Locate the cell with the specified text and output its (x, y) center coordinate. 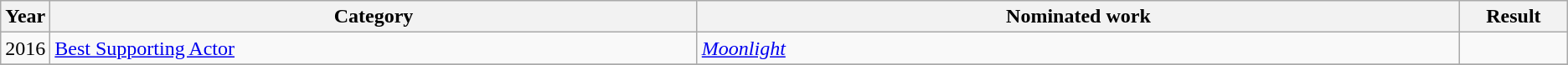
Nominated work (1078, 17)
Moonlight (1078, 48)
Year (25, 17)
2016 (25, 48)
Best Supporting Actor (374, 48)
Category (374, 17)
Result (1514, 17)
